Scan for the cell matching the given text and deliver its (x, y) coordinate at center. 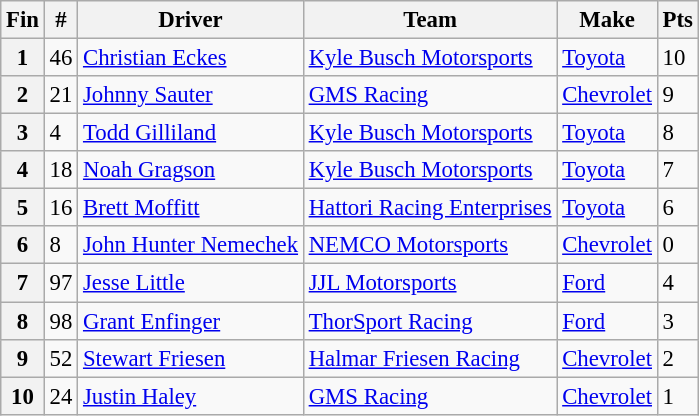
# (60, 20)
Pts (678, 20)
97 (60, 283)
Todd Gilliland (191, 133)
18 (60, 170)
John Hunter Nemechek (191, 245)
Grant Enfinger (191, 321)
0 (678, 245)
24 (60, 396)
JJL Motorsports (430, 283)
Christian Eckes (191, 58)
Justin Haley (191, 396)
Make (607, 20)
Stewart Friesen (191, 358)
98 (60, 321)
Fin (23, 20)
Noah Gragson (191, 170)
Hattori Racing Enterprises (430, 208)
ThorSport Racing (430, 321)
52 (60, 358)
NEMCO Motorsports (430, 245)
Team (430, 20)
Jesse Little (191, 283)
Halmar Friesen Racing (430, 358)
Johnny Sauter (191, 95)
46 (60, 58)
Driver (191, 20)
5 (23, 208)
16 (60, 208)
21 (60, 95)
Brett Moffitt (191, 208)
